From the cell containing the given text, extract its center point as (x, y) coordinate. 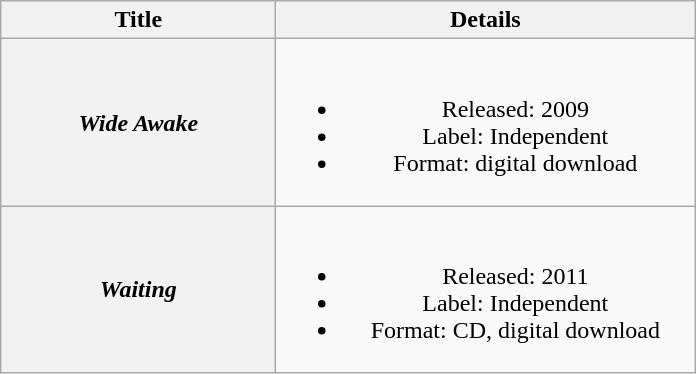
Released: 2009Label: IndependentFormat: digital download (486, 122)
Details (486, 20)
Wide Awake (138, 122)
Title (138, 20)
Released: 2011Label: IndependentFormat: CD, digital download (486, 290)
Waiting (138, 290)
